Return the [x, y] coordinate for the center point of the cell that contains the specified text.  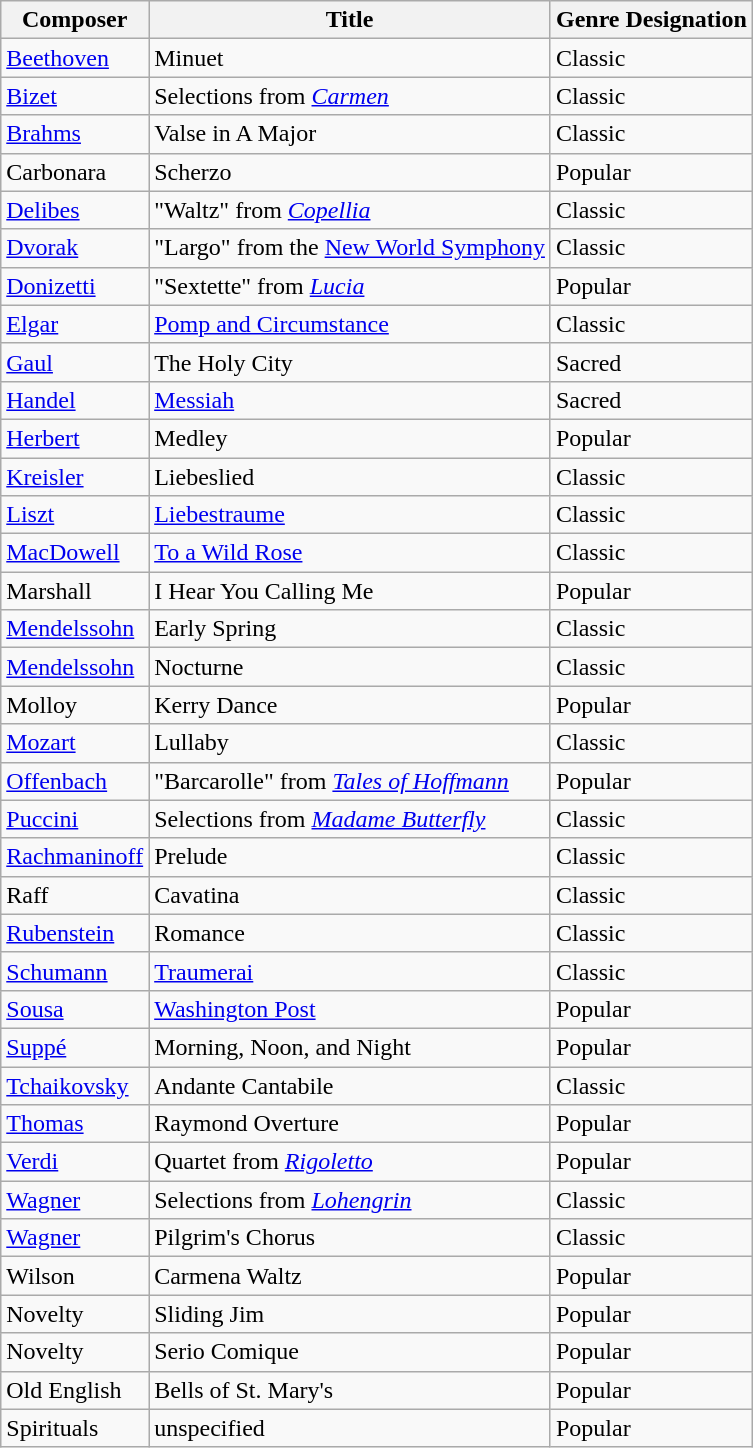
Old English [75, 1390]
Offenbach [75, 781]
Romance [350, 933]
Serio Comique [350, 1352]
Genre Designation [651, 20]
Sousa [75, 1009]
Washington Post [350, 1009]
Elgar [75, 324]
Quartet from Rigoletto [350, 1162]
Liebestraume [350, 515]
Suppé [75, 1047]
Medley [350, 438]
Carbonara [75, 172]
Selections from Carmen [350, 96]
unspecified [350, 1428]
Schumann [75, 971]
Verdi [75, 1162]
Carmena Waltz [350, 1276]
Nocturne [350, 667]
Raymond Overture [350, 1124]
Pomp and Circumstance [350, 324]
Sliding Jim [350, 1314]
Valse in A Major [350, 134]
Prelude [350, 857]
Title [350, 20]
Traumerai [350, 971]
Donizetti [75, 286]
Beethoven [75, 58]
Liebeslied [350, 477]
Marshall [75, 591]
Dvorak [75, 248]
Molloy [75, 705]
Handel [75, 400]
Gaul [75, 362]
Morning, Noon, and Night [350, 1047]
Spirituals [75, 1428]
Messiah [350, 400]
"Waltz" from Copellia [350, 210]
Cavatina [350, 895]
Early Spring [350, 629]
Andante Cantabile [350, 1085]
I Hear You Calling Me [350, 591]
"Largo" from the New World Symphony [350, 248]
Pilgrim's Chorus [350, 1238]
Selections from Madame Butterfly [350, 819]
Rachmaninoff [75, 857]
Tchaikovsky [75, 1085]
Bells of St. Mary's [350, 1390]
Kerry Dance [350, 705]
Brahms [75, 134]
Selections from Lohengrin [350, 1200]
Liszt [75, 515]
Raff [75, 895]
Lullaby [350, 743]
Bizet [75, 96]
Herbert [75, 438]
"Sextette" from Lucia [350, 286]
The Holy City [350, 362]
Minuet [350, 58]
Composer [75, 20]
MacDowell [75, 553]
Wilson [75, 1276]
Rubenstein [75, 933]
Thomas [75, 1124]
To a Wild Rose [350, 553]
Scherzo [350, 172]
Kreisler [75, 477]
Mozart [75, 743]
"Barcarolle" from Tales of Hoffmann [350, 781]
Delibes [75, 210]
Puccini [75, 819]
